Locate the cell with the specified text and output its (x, y) center coordinate. 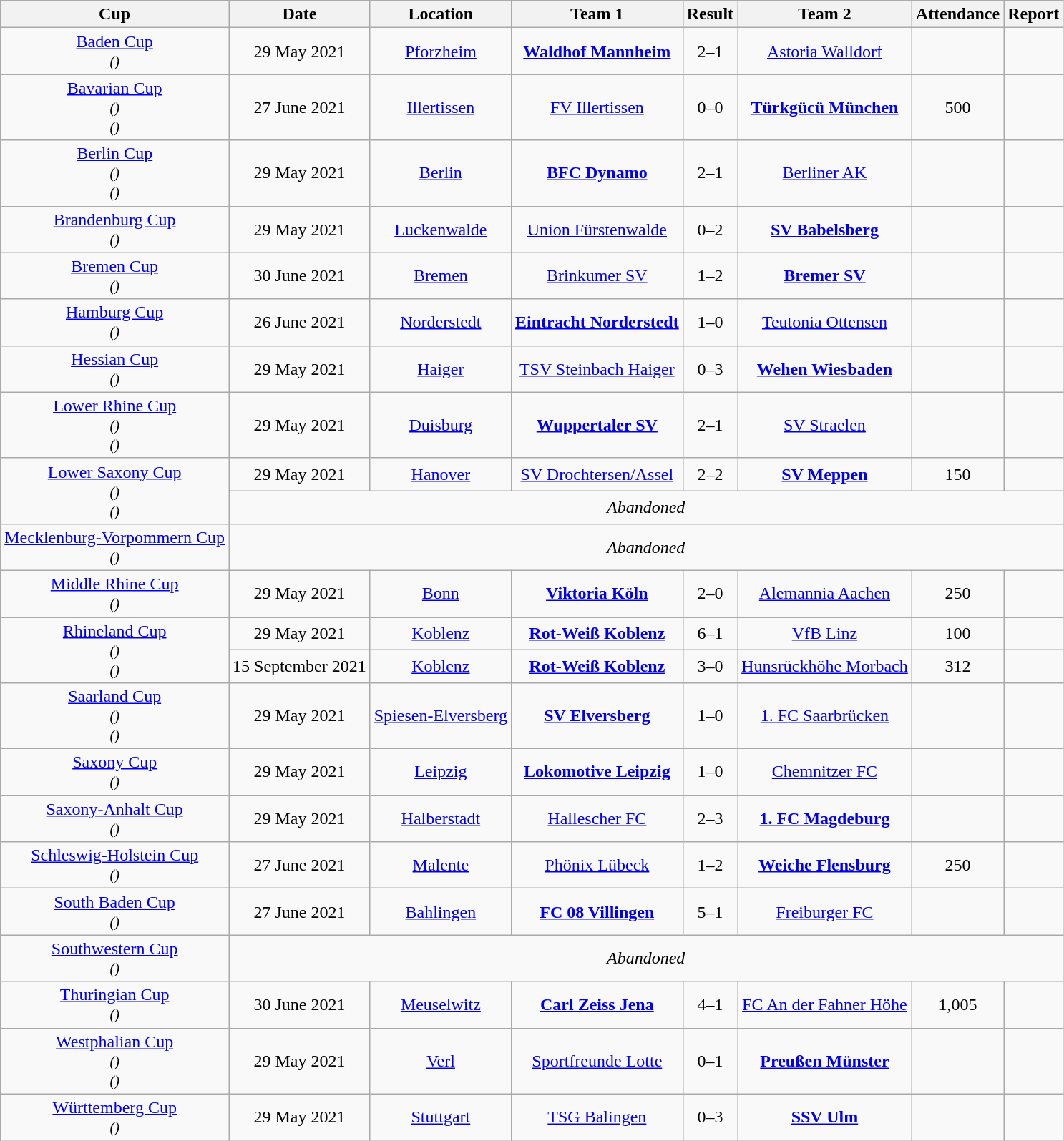
Preußen Münster (825, 1061)
Alemannia Aachen (825, 594)
Haiger (441, 369)
Mecklenburg-Vorpommern Cup() (114, 547)
Luckenwalde (441, 229)
Lower Saxony Cup()() (114, 491)
Team 2 (825, 14)
15 September 2021 (300, 667)
SV Straelen (825, 425)
Wehen Wiesbaden (825, 369)
Norderstedt (441, 322)
Brinkumer SV (597, 276)
SV Meppen (825, 474)
5–1 (710, 911)
2–0 (710, 594)
1. FC Saarbrücken (825, 716)
Lower Rhine Cup()() (114, 425)
TSV Steinbach Haiger (597, 369)
Union Fürstenwalde (597, 229)
Chemnitzer FC (825, 773)
Team 1 (597, 14)
Cup (114, 14)
26 June 2021 (300, 322)
Spiesen-Elversberg (441, 716)
Waldhof Mannheim (597, 52)
Bavarian Cup()() (114, 107)
Middle Rhine Cup() (114, 594)
Teutonia Ottensen (825, 322)
FC An der Fahner Höhe (825, 1004)
Bremer SV (825, 276)
2–3 (710, 818)
Berlin (441, 173)
Hunsrückhöhe Morbach (825, 667)
South Baden Cup() (114, 911)
Freiburger FC (825, 911)
1,005 (957, 1004)
3–0 (710, 667)
Hessian Cup() (114, 369)
Location (441, 14)
150 (957, 474)
Türkgücü München (825, 107)
6–1 (710, 633)
Weiche Flensburg (825, 866)
Meuselwitz (441, 1004)
Phönix Lübeck (597, 866)
0–0 (710, 107)
0–1 (710, 1061)
Leipzig (441, 773)
Date (300, 14)
Malente (441, 866)
Saarland Cup()() (114, 716)
Hamburg Cup() (114, 322)
312 (957, 667)
Saxony Cup() (114, 773)
Bahlingen (441, 911)
2–2 (710, 474)
Halberstadt (441, 818)
FC 08 Villingen (597, 911)
FV Illertissen (597, 107)
TSG Balingen (597, 1117)
SV Drochtersen/Assel (597, 474)
Hallescher FC (597, 818)
Southwestern Cup() (114, 959)
Brandenburg Cup() (114, 229)
1. FC Magdeburg (825, 818)
SSV Ulm (825, 1117)
Stuttgart (441, 1117)
100 (957, 633)
Duisburg (441, 425)
VfB Linz (825, 633)
Viktoria Köln (597, 594)
Berliner AK (825, 173)
Attendance (957, 14)
Schleswig-Holstein Cup() (114, 866)
500 (957, 107)
Württemberg Cup() (114, 1117)
Rhineland Cup()() (114, 650)
Berlin Cup()() (114, 173)
SV Babelsberg (825, 229)
Carl Zeiss Jena (597, 1004)
Lokomotive Leipzig (597, 773)
Bremen (441, 276)
Saxony-Anhalt Cup() (114, 818)
Verl (441, 1061)
Westphalian Cup()() (114, 1061)
Thuringian Cup() (114, 1004)
BFC Dynamo (597, 173)
Bonn (441, 594)
4–1 (710, 1004)
Pforzheim (441, 52)
Baden Cup() (114, 52)
Hanover (441, 474)
Illertissen (441, 107)
0–2 (710, 229)
Astoria Walldorf (825, 52)
Eintracht Norderstedt (597, 322)
Report (1033, 14)
Bremen Cup() (114, 276)
Result (710, 14)
SV Elversberg (597, 716)
Wuppertaler SV (597, 425)
Sportfreunde Lotte (597, 1061)
